Extract the (X, Y) coordinate from the center of the cell holding the provided text.  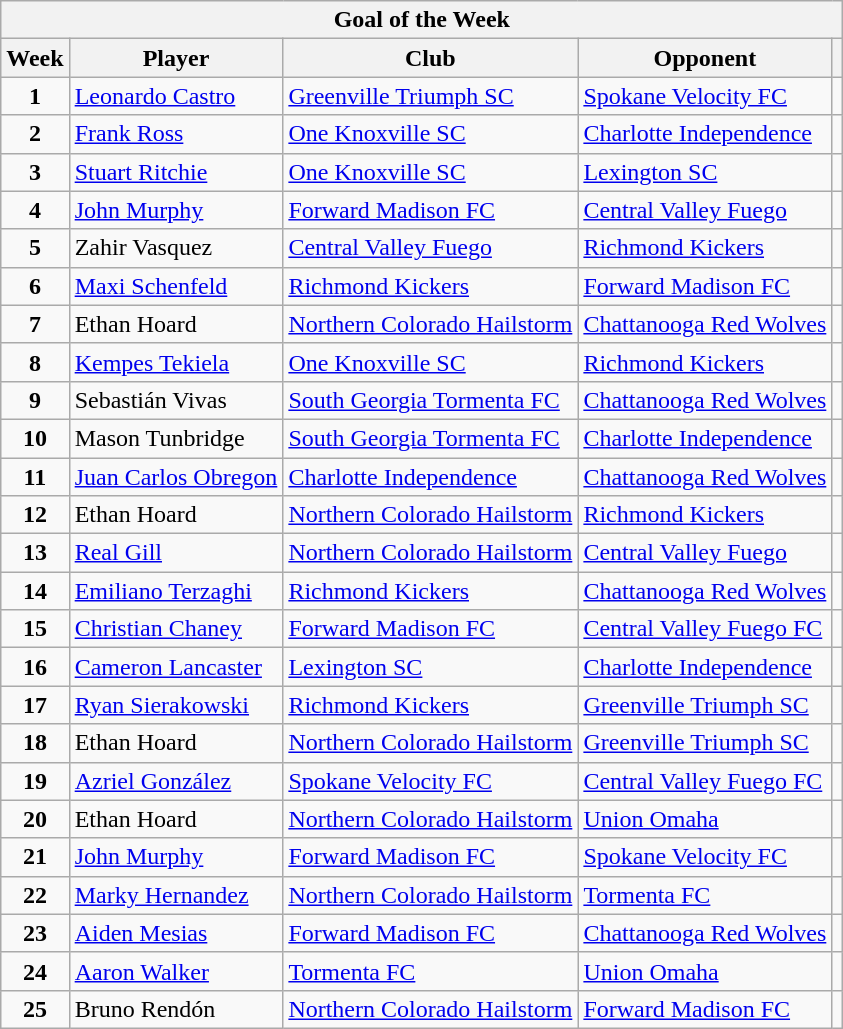
Opponent (705, 58)
Juan Carlos Obregon (176, 477)
15 (35, 629)
4 (35, 210)
Real Gill (176, 553)
20 (35, 819)
Bruno Rendón (176, 1009)
21 (35, 857)
Week (35, 58)
Emiliano Terzaghi (176, 591)
10 (35, 438)
23 (35, 933)
Mason Tunbridge (176, 438)
Stuart Ritchie (176, 172)
3 (35, 172)
Kempes Tekiela (176, 362)
18 (35, 743)
19 (35, 781)
12 (35, 515)
16 (35, 667)
24 (35, 971)
7 (35, 324)
Aiden Mesias (176, 933)
9 (35, 400)
Marky Hernandez (176, 895)
Frank Ross (176, 134)
14 (35, 591)
8 (35, 362)
Sebastián Vivas (176, 400)
Maxi Schenfeld (176, 286)
Ryan Sierakowski (176, 705)
5 (35, 248)
13 (35, 553)
25 (35, 1009)
Azriel González (176, 781)
Zahir Vasquez (176, 248)
Club (430, 58)
6 (35, 286)
Player (176, 58)
Leonardo Castro (176, 96)
Cameron Lancaster (176, 667)
1 (35, 96)
22 (35, 895)
Aaron Walker (176, 971)
Goal of the Week (422, 20)
17 (35, 705)
Christian Chaney (176, 629)
2 (35, 134)
11 (35, 477)
